Extract the [X, Y] coordinate from the center of the cell holding the provided text.  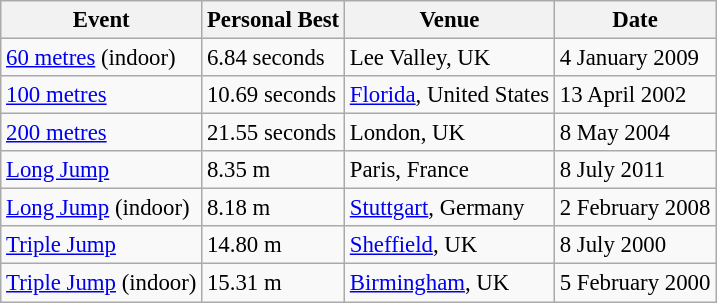
Event [102, 20]
8.35 m [274, 170]
Venue [450, 20]
Long Jump [102, 170]
Date [634, 20]
8 July 2000 [634, 245]
4 January 2009 [634, 58]
5 February 2000 [634, 283]
Triple Jump [102, 245]
Florida, United States [450, 95]
Stuttgart, Germany [450, 208]
Personal Best [274, 20]
60 metres (indoor) [102, 58]
2 February 2008 [634, 208]
10.69 seconds [274, 95]
21.55 seconds [274, 133]
200 metres [102, 133]
Lee Valley, UK [450, 58]
Birmingham, UK [450, 283]
6.84 seconds [274, 58]
14.80 m [274, 245]
London, UK [450, 133]
13 April 2002 [634, 95]
Long Jump (indoor) [102, 208]
8 July 2011 [634, 170]
Sheffield, UK [450, 245]
15.31 m [274, 283]
100 metres [102, 95]
Triple Jump (indoor) [102, 283]
8 May 2004 [634, 133]
Paris, France [450, 170]
8.18 m [274, 208]
